For the text-containing cell, return its midpoint in (x, y) coordinate format. 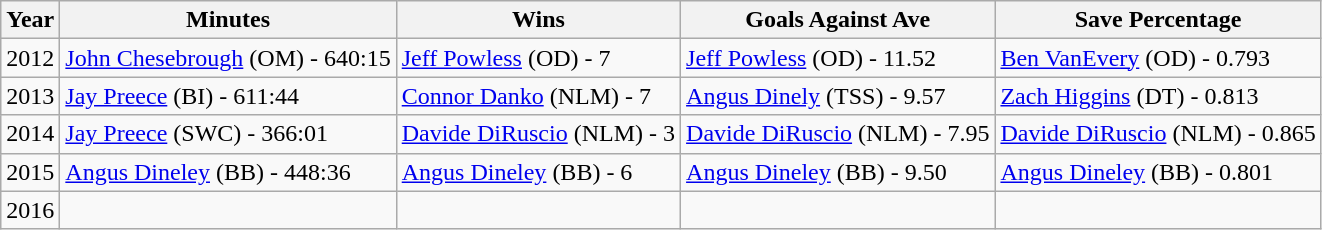
Zach Higgins (DT) - 0.813 (1158, 96)
Davide DiRuscio (NLM) - 0.865 (1158, 134)
Minutes (228, 20)
2016 (30, 210)
Wins (538, 20)
Goals Against Ave (838, 20)
2012 (30, 58)
2015 (30, 172)
Angus Dineley (BB) - 9.50 (838, 172)
Year (30, 20)
Save Percentage (1158, 20)
Ben VanEvery (OD) - 0.793 (1158, 58)
Jeff Powless (OD) - 11.52 (838, 58)
Davide DiRuscio (NLM) - 7.95 (838, 134)
2014 (30, 134)
John Chesebrough (OM) - 640:15 (228, 58)
2013 (30, 96)
Jay Preece (BI) - 611:44 (228, 96)
Angus Dineley (BB) - 448:36 (228, 172)
Angus Dineley (BB) - 0.801 (1158, 172)
Connor Danko (NLM) - 7 (538, 96)
Davide DiRuscio (NLM) - 3 (538, 134)
Angus Dinely (TSS) - 9.57 (838, 96)
Angus Dineley (BB) - 6 (538, 172)
Jeff Powless (OD) - 7 (538, 58)
Jay Preece (SWC) - 366:01 (228, 134)
